Locate the cell with the specified text and output its [x, y] center coordinate. 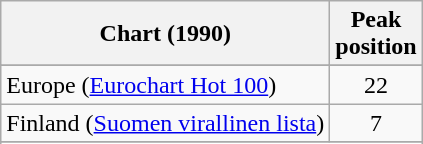
Finland (Suomen virallinen lista) [166, 123]
Europe (Eurochart Hot 100) [166, 85]
Peakposition [376, 34]
22 [376, 85]
7 [376, 123]
Chart (1990) [166, 34]
